Pinpoint the cell where the given text exists, returning its [x, y] midpoint coordinate. 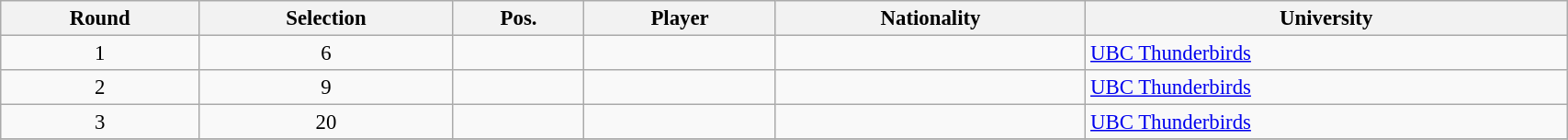
3 [100, 122]
Nationality [930, 18]
1 [100, 53]
20 [327, 122]
Round [100, 18]
Player [680, 18]
Pos. [518, 18]
University [1326, 18]
9 [327, 87]
Selection [327, 18]
2 [100, 87]
6 [327, 53]
